Identify which cell holds the provided text, then report its (x, y) central coordinate. 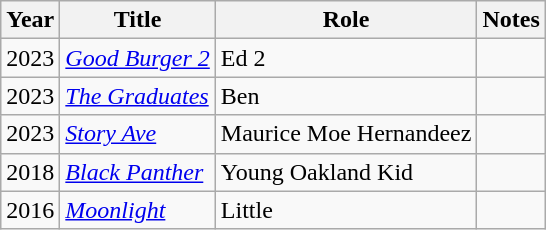
Moonlight (138, 210)
The Graduates (138, 96)
Little (346, 210)
Year (30, 20)
Young Oakland Kid (346, 172)
Ed 2 (346, 58)
Notes (511, 20)
Good Burger 2 (138, 58)
Black Panther (138, 172)
2016 (30, 210)
Maurice Moe Hernandeez (346, 134)
Ben (346, 96)
Title (138, 20)
Story Ave (138, 134)
2018 (30, 172)
Role (346, 20)
